Scan for the cell matching the given text and deliver its (X, Y) coordinate at center. 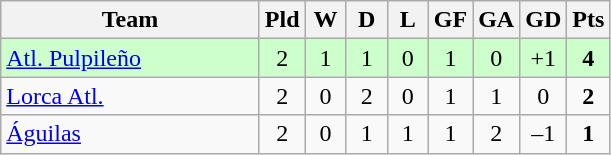
GF (450, 20)
L (408, 20)
+1 (544, 58)
Pts (588, 20)
Lorca Atl. (130, 96)
W (326, 20)
4 (588, 58)
GD (544, 20)
Atl. Pulpileño (130, 58)
Team (130, 20)
D (366, 20)
Águilas (130, 134)
GA (496, 20)
Pld (282, 20)
–1 (544, 134)
